Output the (x, y) coordinate of the center of the cell containing the given text.  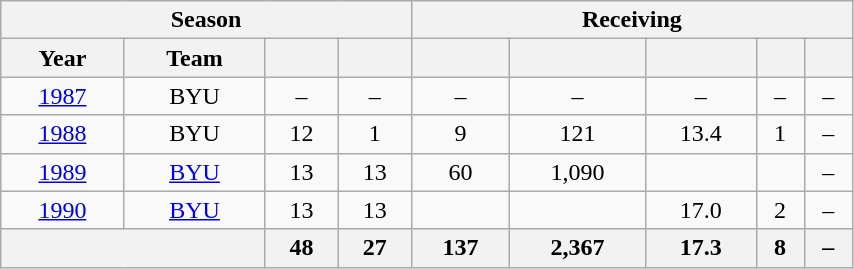
27 (374, 248)
2 (780, 210)
9 (460, 134)
Year (62, 58)
8 (780, 248)
1988 (62, 134)
121 (578, 134)
1,090 (578, 172)
17.3 (700, 248)
1989 (62, 172)
Team (194, 58)
2,367 (578, 248)
Receiving (632, 20)
1990 (62, 210)
1987 (62, 96)
13.4 (700, 134)
60 (460, 172)
12 (302, 134)
48 (302, 248)
137 (460, 248)
17.0 (700, 210)
Season (206, 20)
